Output the [X, Y] coordinate of the center of the cell containing the given text.  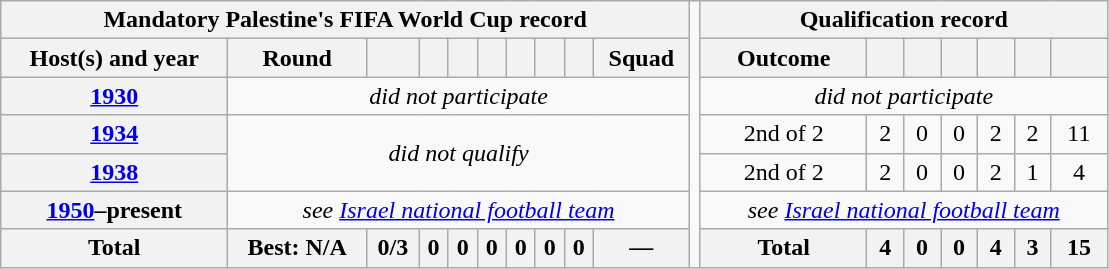
15 [1079, 248]
Host(s) and year [114, 58]
Best: N/A [298, 248]
0/3 [393, 248]
did not qualify [459, 153]
1930 [114, 96]
Round [298, 58]
1934 [114, 134]
— [641, 248]
Outcome [783, 58]
1938 [114, 172]
11 [1079, 134]
3 [1032, 248]
1950–present [114, 210]
Qualification record [904, 20]
1 [1032, 172]
Squad [641, 58]
Mandatory Palestine's FIFA World Cup record [346, 20]
